Return the [x, y] coordinate for the center point of the cell that contains the specified text.  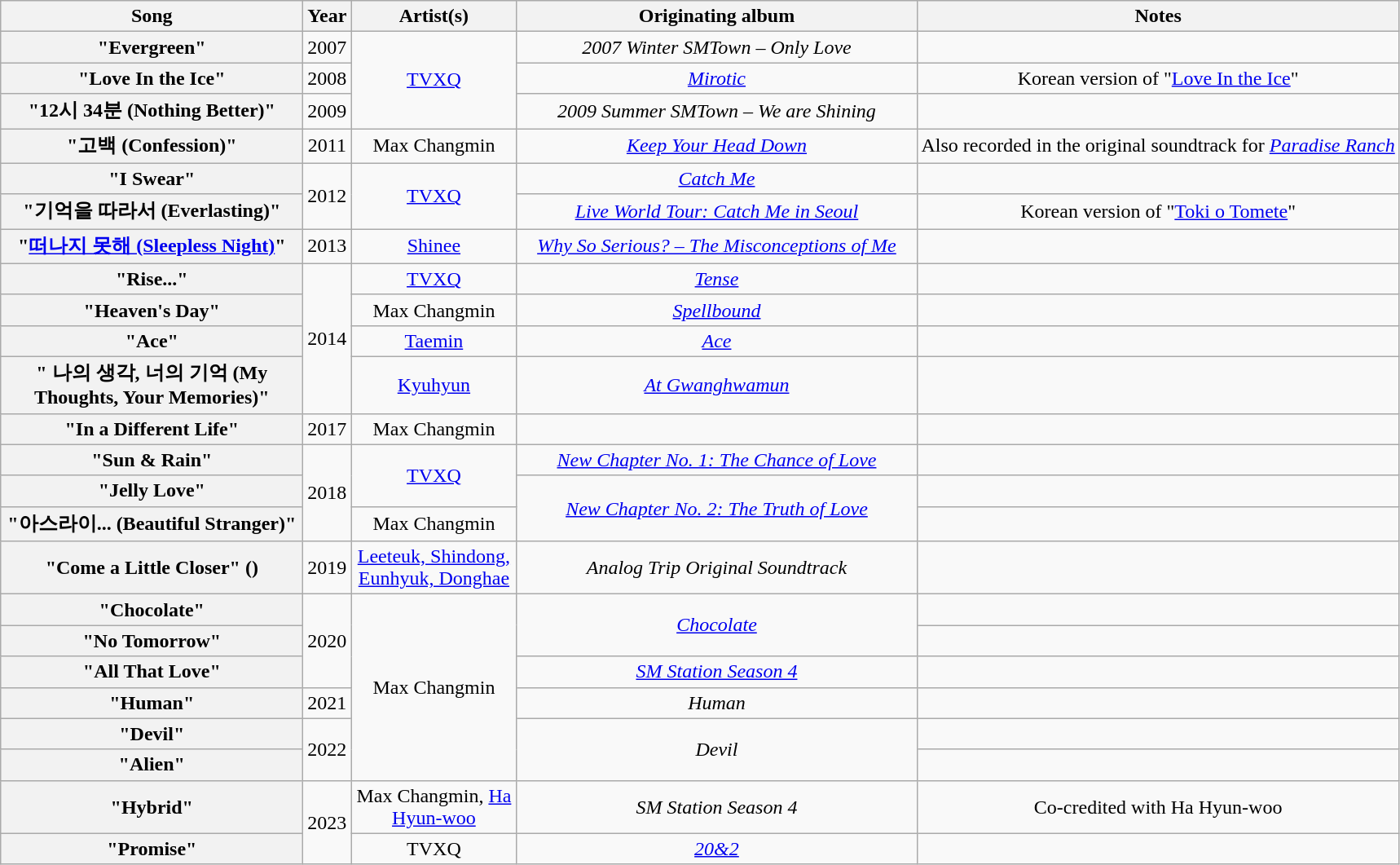
Korean version of "Love In the Ice" [1158, 78]
Catch Me [717, 179]
2018 [328, 492]
2008 [328, 78]
"아스라이... (Beautiful Stranger)" [152, 523]
2007 [328, 47]
Kyuhyun [434, 385]
Why So Serious? – The Misconceptions of Me [717, 246]
2022 [328, 749]
Max Changmin, Ha Hyun-woo [434, 807]
"Ace" [152, 341]
2023 [328, 822]
New Chapter No. 1: The Chance of Love [717, 460]
Song [152, 16]
"고백 (Confession)" [152, 147]
Spellbound [717, 310]
Keep Your Head Down [717, 147]
"In a Different Life" [152, 429]
" 나의 생각, 너의 기억 (My Thoughts, Your Memories)" [152, 385]
Analog Trip Original Soundtrack [717, 567]
"Evergreen" [152, 47]
2009 [328, 111]
Mirotic [717, 78]
New Chapter No. 2: The Truth of Love [717, 509]
Shinee [434, 246]
Chocolate [717, 625]
"Heaven's Day" [152, 310]
2009 Summer SMTown – We are Shining [717, 111]
2007 Winter SMTown – Only Love [717, 47]
"No Tomorrow" [152, 641]
"Human" [152, 703]
2020 [328, 641]
2019 [328, 567]
At Gwanghwamun [717, 385]
Korean version of "Toki o Tomete" [1158, 212]
20&2 [717, 849]
2017 [328, 429]
2021 [328, 703]
Artist(s) [434, 16]
Notes [1158, 16]
Originating album [717, 16]
Tense [717, 279]
Leeteuk, Shindong, Eunhyuk, Donghae [434, 567]
Taemin [434, 341]
Devil [717, 749]
"Love In the Ice" [152, 78]
"Promise" [152, 849]
Year [328, 16]
"I Swear" [152, 179]
"Devil" [152, 734]
Live World Tour: Catch Me in Seoul [717, 212]
"All That Love" [152, 672]
2011 [328, 147]
"Chocolate" [152, 610]
"떠나지 못해 (Sleepless Night)" [152, 246]
"Sun & Rain" [152, 460]
2013 [328, 246]
Ace [717, 341]
"Jelly Love" [152, 491]
"기억을 따라서 (Everlasting)" [152, 212]
2014 [328, 338]
"Hybrid" [152, 807]
2012 [328, 196]
Human [717, 703]
Co-credited with Ha Hyun-woo [1158, 807]
"Alien" [152, 765]
Also recorded in the original soundtrack for Paradise Ranch [1158, 147]
"Come a Little Closer" () [152, 567]
"Rise..." [152, 279]
"12시 34분 (Nothing Better)" [152, 111]
